For the text-containing cell, return its midpoint in [x, y] coordinate format. 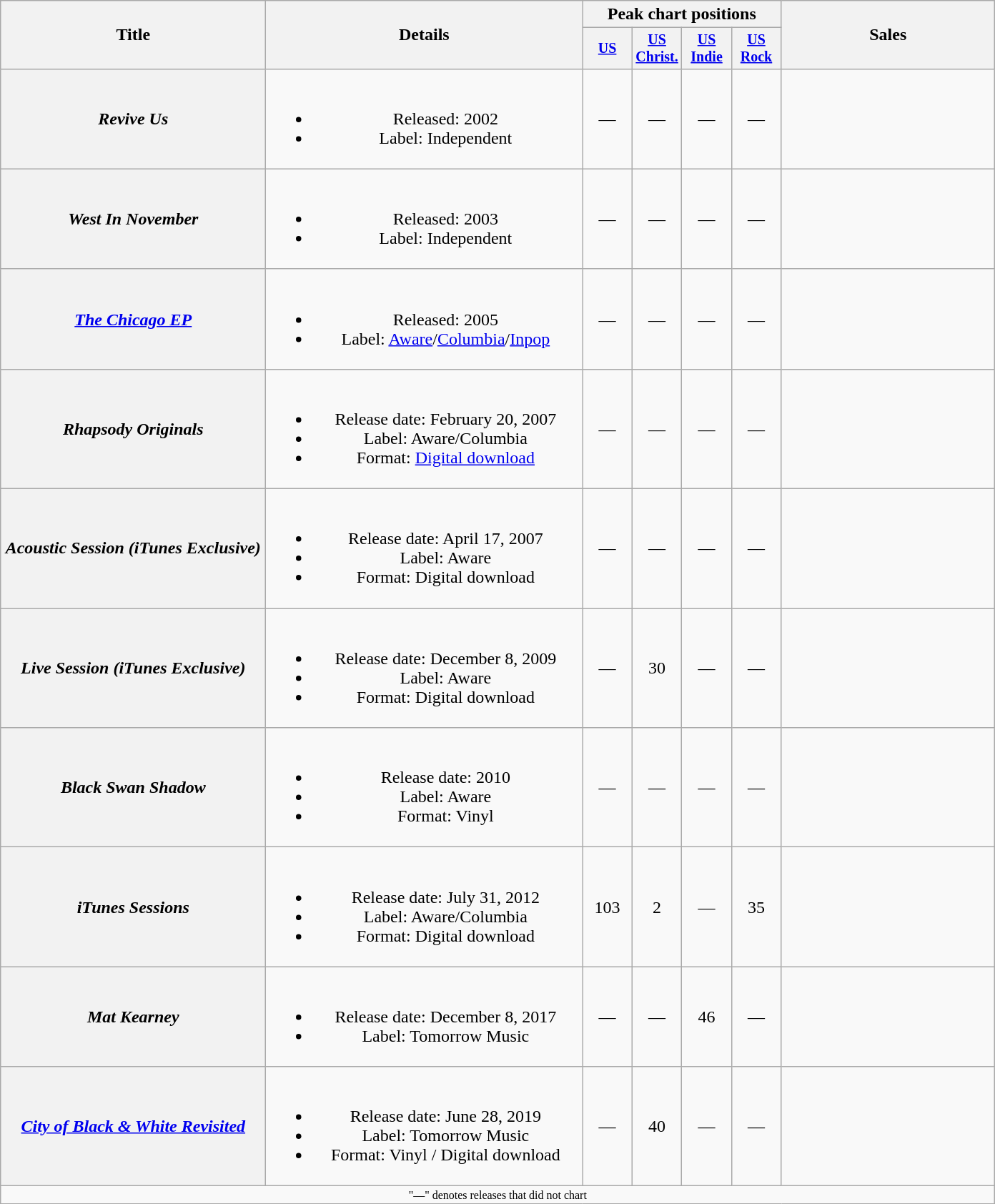
"—" denotes releases that did not chart [497, 1195]
Released: 2002Label: Independent [425, 119]
Revive Us [133, 119]
Release date: 2010Label: AwareFormat: Vinyl [425, 788]
Mat Kearney [133, 1017]
iTunes Sessions [133, 907]
The Chicago EP [133, 319]
US Rock [756, 49]
Acoustic Session (iTunes Exclusive) [133, 549]
USIndie [706, 49]
Title [133, 35]
Peak chart positions [682, 14]
2 [656, 907]
US Christ. [656, 49]
Release date: July 31, 2012Label: Aware/ColumbiaFormat: Digital download [425, 907]
US [608, 49]
46 [706, 1017]
City of Black & White Revisited [133, 1127]
Release date: April 17, 2007Label: AwareFormat: Digital download [425, 549]
40 [656, 1127]
35 [756, 907]
Rhapsody Originals [133, 429]
Release date: December 8, 2017Label: Tomorrow Music [425, 1017]
30 [656, 668]
Release date: February 20, 2007Label: Aware/ColumbiaFormat: Digital download [425, 429]
Release date: December 8, 2009Label: AwareFormat: Digital download [425, 668]
West In November [133, 219]
Release date: June 28, 2019Label: Tomorrow MusicFormat: Vinyl / Digital download [425, 1127]
Sales [888, 35]
Black Swan Shadow [133, 788]
Released: 2003Label: Independent [425, 219]
103 [608, 907]
Details [425, 35]
Live Session (iTunes Exclusive) [133, 668]
Released: 2005Label: Aware/Columbia/Inpop [425, 319]
